Pinpoint the cell where the given text exists, returning its (X, Y) midpoint coordinate. 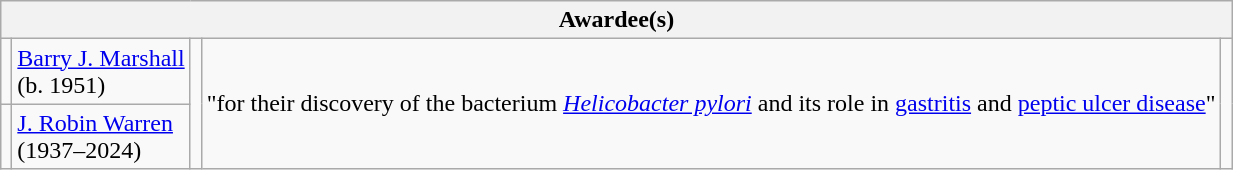
Awardee(s) (616, 20)
J. Robin Warren(1937–2024) (101, 136)
Barry J. Marshall(b. 1951) (101, 72)
"for their discovery of the bacterium Helicobacter pylori and its role in gastritis and peptic ulcer disease" (711, 104)
